Capture the cell that displays the provided text and extract its [X, Y] central coordinate. 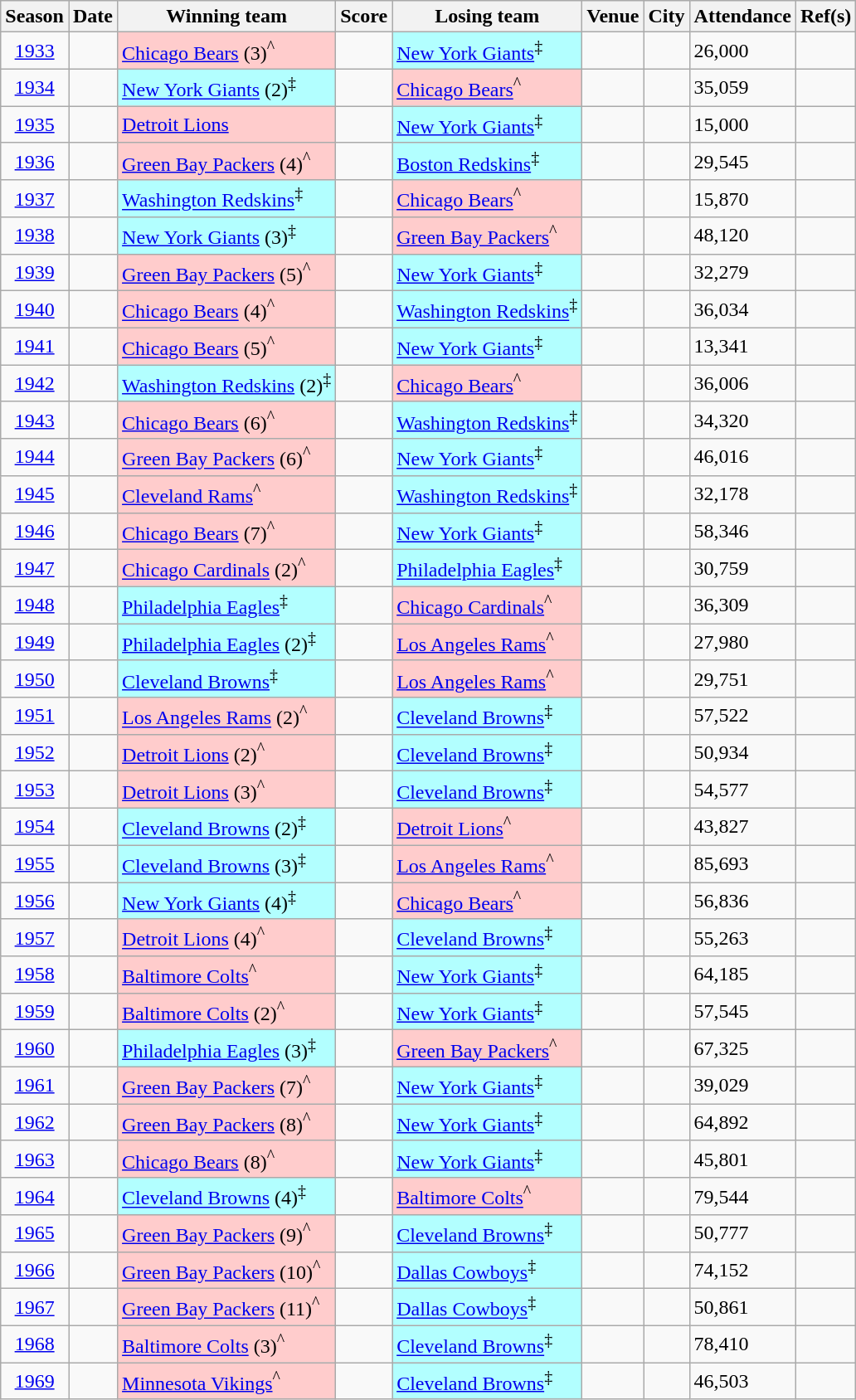
Green Bay Packers (10)^ [227, 1271]
New York Giants (4)‡ [227, 901]
26,000 [742, 51]
57,522 [742, 717]
1935 [35, 124]
64,185 [742, 975]
1959 [35, 1012]
50,777 [742, 1234]
15,000 [742, 124]
Los Angeles Rams (2)^ [227, 717]
Detroit Lions (4)^ [227, 937]
1941 [35, 347]
1939 [35, 272]
Losing team [488, 17]
1965 [35, 1234]
64,892 [742, 1123]
1940 [35, 310]
Green Bay Packers (6)^ [227, 458]
Chicago Bears (5)^ [227, 347]
Attendance [742, 17]
1937 [35, 199]
Baltimore Colts (2)^ [227, 1012]
New York Giants (2)‡ [227, 88]
Cleveland Browns (3)‡ [227, 864]
1946 [35, 531]
Philadelphia Eagles (3)‡ [227, 1048]
46,016 [742, 458]
1968 [35, 1344]
1942 [35, 383]
Winning team [227, 17]
13,341 [742, 347]
29,545 [742, 161]
Baltimore Colts (3)^ [227, 1344]
1956 [35, 901]
1963 [35, 1159]
1955 [35, 864]
Detroit Lions^ [488, 826]
1948 [35, 605]
Venue [613, 17]
1958 [35, 975]
Chicago Bears (3)^ [227, 51]
34,320 [742, 420]
55,263 [742, 937]
36,309 [742, 605]
Green Bay Packers (4)^ [227, 161]
30,759 [742, 569]
Detroit Lions (3)^ [227, 790]
1943 [35, 420]
35,059 [742, 88]
32,279 [742, 272]
1960 [35, 1048]
Chicago Cardinals (2)^ [227, 569]
1961 [35, 1085]
54,577 [742, 790]
Minnesota Vikings^ [227, 1382]
Score [364, 17]
1964 [35, 1196]
1936 [35, 161]
43,827 [742, 826]
50,934 [742, 753]
1954 [35, 826]
85,693 [742, 864]
1957 [35, 937]
1952 [35, 753]
1949 [35, 642]
1944 [35, 458]
1969 [35, 1382]
City [667, 17]
27,980 [742, 642]
48,120 [742, 236]
1950 [35, 678]
67,325 [742, 1048]
29,751 [742, 678]
58,346 [742, 531]
1966 [35, 1271]
Season [35, 17]
32,178 [742, 494]
Ref(s) [825, 17]
Date [93, 17]
1938 [35, 236]
Detroit Lions [227, 124]
36,006 [742, 383]
46,503 [742, 1382]
Green Bay Packers (9)^ [227, 1234]
78,410 [742, 1344]
Green Bay Packers (8)^ [227, 1123]
36,034 [742, 310]
Chicago Bears (7)^ [227, 531]
1962 [35, 1123]
Cleveland Browns (2)‡ [227, 826]
50,861 [742, 1307]
Chicago Bears (4)^ [227, 310]
Green Bay Packers (7)^ [227, 1085]
Cleveland Rams^ [227, 494]
Philadelphia Eagles (2)‡ [227, 642]
79,544 [742, 1196]
1934 [35, 88]
Washington Redskins (2)‡ [227, 383]
1933 [35, 51]
15,870 [742, 199]
74,152 [742, 1271]
Boston Redskins‡ [488, 161]
39,029 [742, 1085]
Green Bay Packers (11)^ [227, 1307]
57,545 [742, 1012]
New York Giants (3)‡ [227, 236]
Detroit Lions (2)^ [227, 753]
1953 [35, 790]
1951 [35, 717]
Chicago Bears (8)^ [227, 1159]
Green Bay Packers (5)^ [227, 272]
Cleveland Browns (4)‡ [227, 1196]
56,836 [742, 901]
Chicago Cardinals^ [488, 605]
Chicago Bears (6)^ [227, 420]
45,801 [742, 1159]
1947 [35, 569]
1945 [35, 494]
1967 [35, 1307]
